Return [x, y] of the center of cell containing provided text 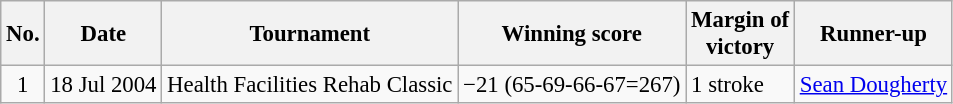
Winning score [572, 34]
No. [23, 34]
Sean Dougherty [873, 85]
1 [23, 85]
18 Jul 2004 [104, 85]
Health Facilities Rehab Classic [310, 85]
Tournament [310, 34]
Runner-up [873, 34]
Margin ofvictory [740, 34]
Date [104, 34]
1 stroke [740, 85]
−21 (65-69-66-67=267) [572, 85]
